Scan for the cell matching the given text and deliver its [X, Y] coordinate at center. 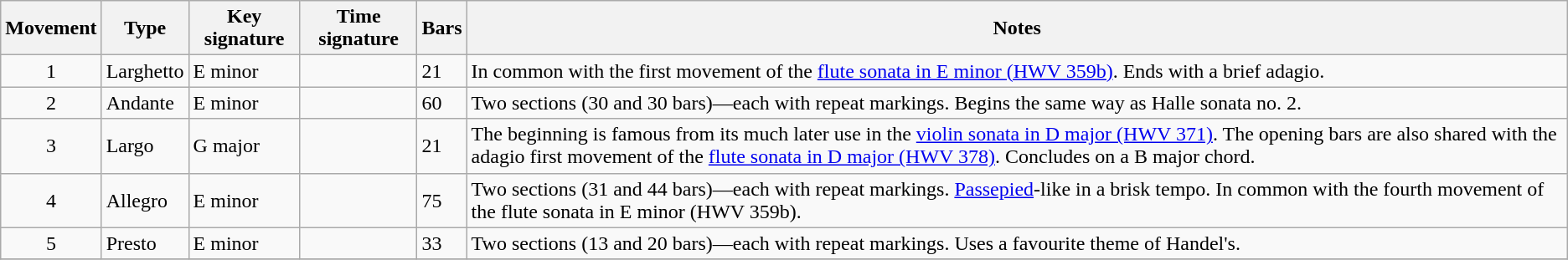
5 [51, 243]
Largo [145, 145]
Two sections (30 and 30 bars)—each with repeat markings. Begins the same way as Halle sonata no. 2. [1017, 103]
60 [442, 103]
4 [51, 201]
Two sections (13 and 20 bars)—each with repeat markings. Uses a favourite theme of Handel's. [1017, 243]
Bars [442, 28]
Allegro [145, 201]
Key signature [245, 28]
Larghetto [145, 71]
Notes [1017, 28]
Andante [145, 103]
G major [245, 145]
Time signature [358, 28]
Type [145, 28]
Presto [145, 243]
3 [51, 145]
2 [51, 103]
75 [442, 201]
1 [51, 71]
33 [442, 243]
In common with the first movement of the flute sonata in E minor (HWV 359b). Ends with a brief adagio. [1017, 71]
Movement [51, 28]
